Determine the [x, y] coordinate at the center of the cell enclosing the given text.  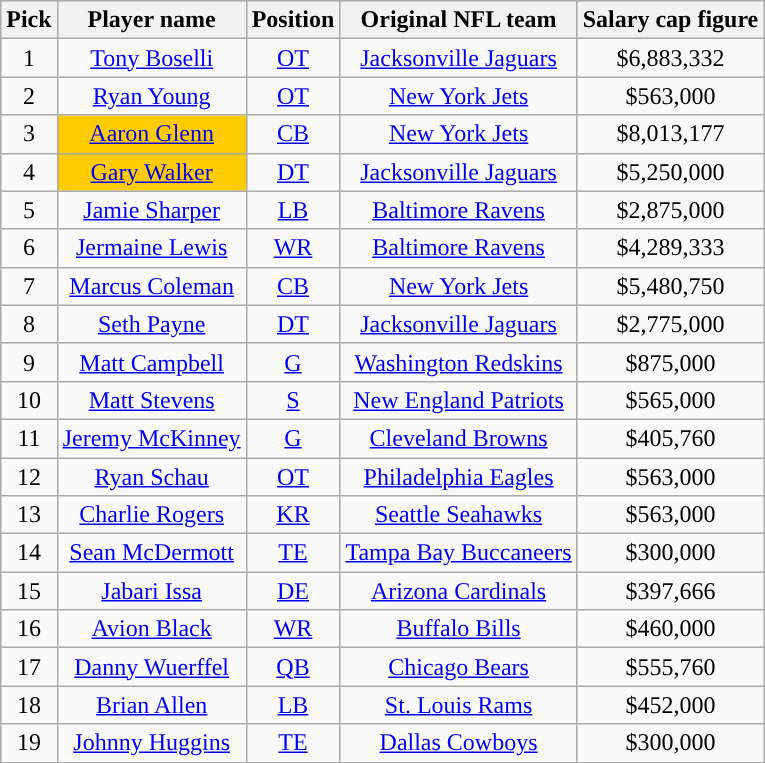
$8,013,177 [670, 134]
12 [29, 477]
Tony Boselli [152, 58]
$5,250,000 [670, 172]
Brian Allen [152, 705]
Jermaine Lewis [152, 248]
DE [293, 591]
Avion Black [152, 629]
$2,875,000 [670, 210]
7 [29, 286]
$565,000 [670, 400]
14 [29, 553]
Buffalo Bills [458, 629]
Ryan Schau [152, 477]
Seattle Seahawks [458, 515]
$460,000 [670, 629]
Seth Payne [152, 324]
11 [29, 438]
Tampa Bay Buccaneers [458, 553]
Cleveland Browns [458, 438]
$6,883,332 [670, 58]
Sean McDermott [152, 553]
Ryan Young [152, 96]
8 [29, 324]
Jabari Issa [152, 591]
Jamie Sharper [152, 210]
$555,760 [670, 667]
Salary cap figure [670, 20]
QB [293, 667]
1 [29, 58]
6 [29, 248]
Philadelphia Eagles [458, 477]
Pick [29, 20]
Matt Stevens [152, 400]
Position [293, 20]
17 [29, 667]
Washington Redskins [458, 362]
5 [29, 210]
4 [29, 172]
10 [29, 400]
$452,000 [670, 705]
KR [293, 515]
Original NFL team [458, 20]
Gary Walker [152, 172]
16 [29, 629]
Danny Wuerffel [152, 667]
13 [29, 515]
$4,289,333 [670, 248]
$397,666 [670, 591]
Player name [152, 20]
18 [29, 705]
Chicago Bears [458, 667]
$875,000 [670, 362]
Charlie Rogers [152, 515]
15 [29, 591]
$2,775,000 [670, 324]
$405,760 [670, 438]
S [293, 400]
3 [29, 134]
Jeremy McKinney [152, 438]
New England Patriots [458, 400]
Arizona Cardinals [458, 591]
St. Louis Rams [458, 705]
19 [29, 743]
2 [29, 96]
Matt Campbell [152, 362]
Johnny Huggins [152, 743]
Marcus Coleman [152, 286]
9 [29, 362]
Aaron Glenn [152, 134]
$5,480,750 [670, 286]
Dallas Cowboys [458, 743]
